From the cell containing the given text, extract its center point as (X, Y) coordinate. 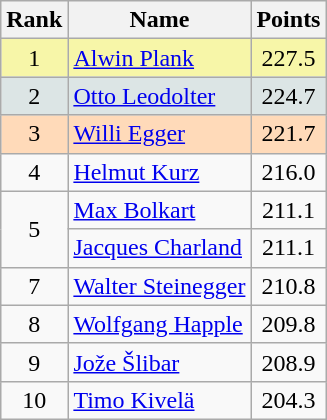
224.7 (288, 96)
Jacques Charland (160, 248)
5 (34, 229)
216.0 (288, 172)
Alwin Plank (160, 58)
Walter Steinegger (160, 286)
3 (34, 134)
Timo Kivelä (160, 400)
10 (34, 400)
221.7 (288, 134)
4 (34, 172)
Otto Leodolter (160, 96)
227.5 (288, 58)
Willi Egger (160, 134)
204.3 (288, 400)
9 (34, 362)
8 (34, 324)
Max Bolkart (160, 210)
208.9 (288, 362)
7 (34, 286)
Rank (34, 20)
Wolfgang Happle (160, 324)
1 (34, 58)
2 (34, 96)
209.8 (288, 324)
210.8 (288, 286)
Points (288, 20)
Helmut Kurz (160, 172)
Name (160, 20)
Jože Šlibar (160, 362)
